Identify which cell holds the provided text, then report its (x, y) central coordinate. 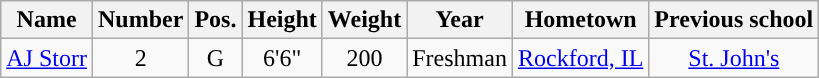
Previous school (734, 20)
Rockford, IL (580, 58)
Freshman (460, 58)
Year (460, 20)
G (216, 58)
Height (282, 20)
AJ Storr (47, 58)
200 (364, 58)
Pos. (216, 20)
2 (140, 58)
Name (47, 20)
Number (140, 20)
Hometown (580, 20)
6'6" (282, 58)
St. John's (734, 58)
Weight (364, 20)
